From the cell containing the given text, extract its center point as [X, Y] coordinate. 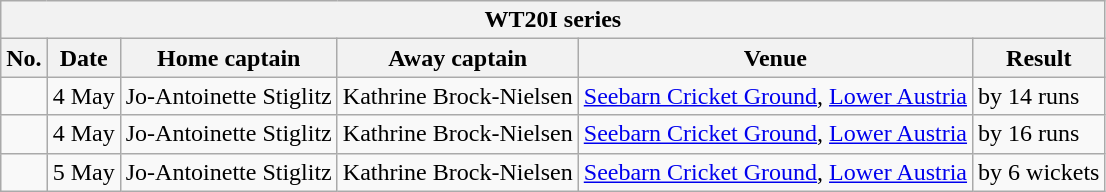
Venue [775, 58]
Date [84, 58]
WT20I series [553, 20]
Away captain [458, 58]
Result [1039, 58]
5 May [84, 172]
No. [24, 58]
by 14 runs [1039, 96]
Home captain [228, 58]
by 6 wickets [1039, 172]
by 16 runs [1039, 134]
